Pinpoint the cell where the given text exists, returning its [X, Y] midpoint coordinate. 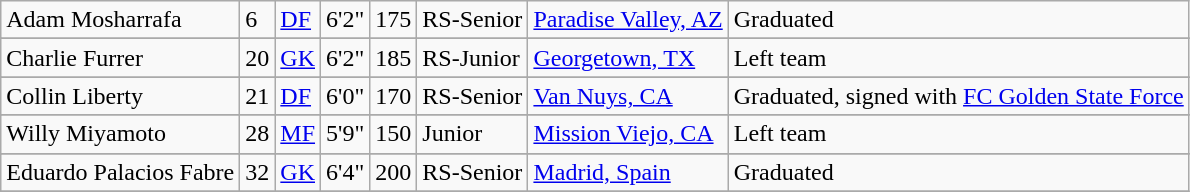
6 [258, 20]
150 [394, 134]
Graduated, signed with FC Golden State Force [958, 96]
MF [298, 134]
175 [394, 20]
Paradise Valley, AZ [628, 20]
170 [394, 96]
Eduardo Palacios Fabre [120, 172]
6'4" [346, 172]
32 [258, 172]
28 [258, 134]
Collin Liberty [120, 96]
20 [258, 58]
Van Nuys, CA [628, 96]
Willy Miyamoto [120, 134]
Charlie Furrer [120, 58]
185 [394, 58]
Georgetown, TX [628, 58]
Junior [472, 134]
6'0" [346, 96]
Adam Mosharrafa [120, 20]
200 [394, 172]
5'9" [346, 134]
RS-Junior [472, 58]
Madrid, Spain [628, 172]
21 [258, 96]
Mission Viejo, CA [628, 134]
